From the cell containing the given text, extract its center point as [X, Y] coordinate. 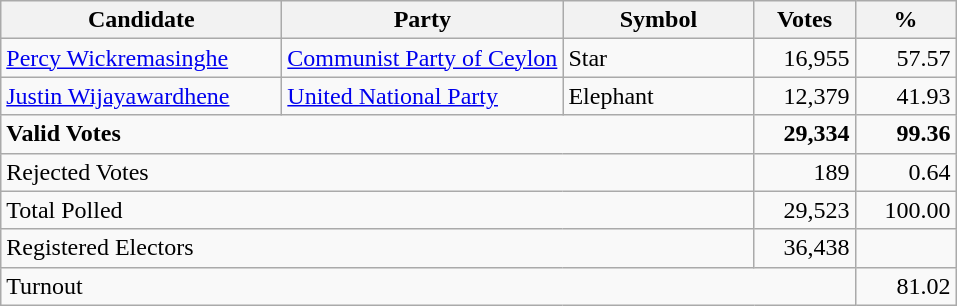
Votes [804, 20]
Elephant [658, 96]
81.02 [906, 286]
99.36 [906, 134]
Symbol [658, 20]
Rejected Votes [378, 172]
189 [804, 172]
Valid Votes [378, 134]
Turnout [428, 286]
100.00 [906, 210]
41.93 [906, 96]
16,955 [804, 58]
Percy Wickremasinghe [142, 58]
Total Polled [378, 210]
29,523 [804, 210]
% [906, 20]
36,438 [804, 248]
Communist Party of Ceylon [422, 58]
Justin Wijayawardhene [142, 96]
Registered Electors [378, 248]
United National Party [422, 96]
29,334 [804, 134]
Candidate [142, 20]
Star [658, 58]
57.57 [906, 58]
0.64 [906, 172]
12,379 [804, 96]
Party [422, 20]
